Detect which cell encompasses the target text, then output its [x, y] center coordinate. 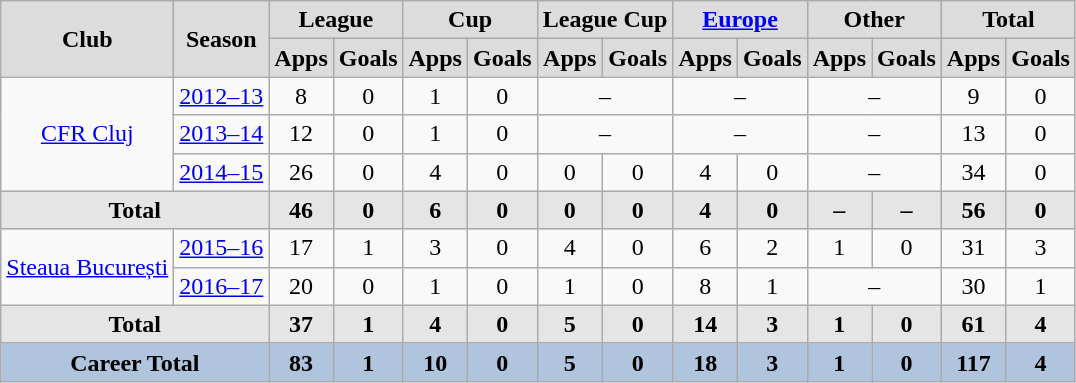
83 [301, 362]
12 [301, 134]
Europe [740, 20]
37 [301, 324]
9 [973, 96]
2015–16 [222, 248]
13 [973, 134]
46 [301, 210]
20 [301, 286]
31 [973, 248]
2014–15 [222, 172]
2013–14 [222, 134]
117 [973, 362]
2012–13 [222, 96]
17 [301, 248]
56 [973, 210]
CFR Cluj [88, 134]
Other [874, 20]
Season [222, 39]
Steaua București [88, 267]
14 [705, 324]
Club [88, 39]
League [336, 20]
61 [973, 324]
26 [301, 172]
Cup [470, 20]
2 [772, 248]
2016–17 [222, 286]
34 [973, 172]
30 [973, 286]
Career Total [135, 362]
18 [705, 362]
League Cup [605, 20]
10 [435, 362]
